Output the (x, y) coordinate of the center of the cell containing the given text.  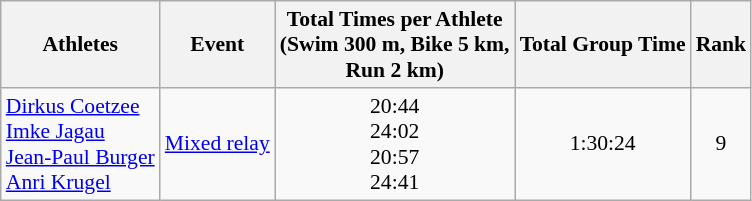
Athletes (80, 44)
Event (218, 44)
Mixed relay (218, 144)
20:4424:0220:5724:41 (395, 144)
Total Times per Athlete (Swim 300 m, Bike 5 km, Run 2 km) (395, 44)
Total Group Time (603, 44)
9 (722, 144)
Rank (722, 44)
Dirkus CoetzeeImke JagauJean-Paul BurgerAnri Krugel (80, 144)
1:30:24 (603, 144)
